Return (x, y) of the center of cell containing provided text 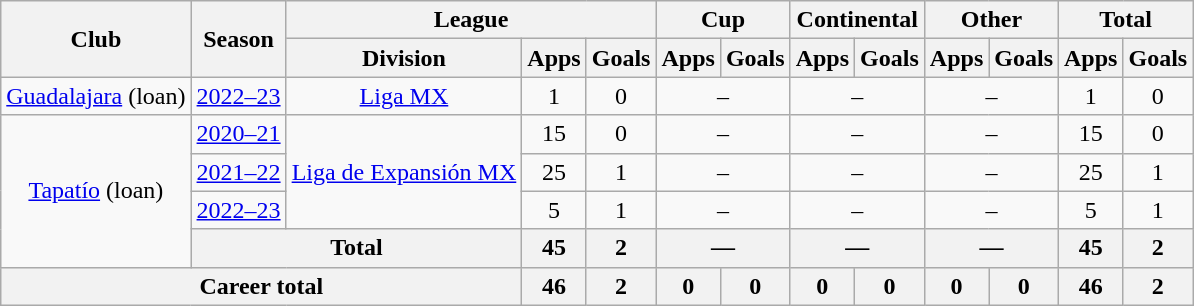
Liga de Expansión MX (404, 172)
Season (238, 39)
Other (991, 20)
Tapatío (loan) (96, 191)
Guadalajara (loan) (96, 96)
League (471, 20)
Club (96, 39)
2020–21 (238, 134)
Cup (723, 20)
Liga MX (404, 96)
Continental (857, 20)
Division (404, 58)
2021–22 (238, 172)
Career total (262, 286)
